Pinpoint the cell where the given text exists, returning its (x, y) midpoint coordinate. 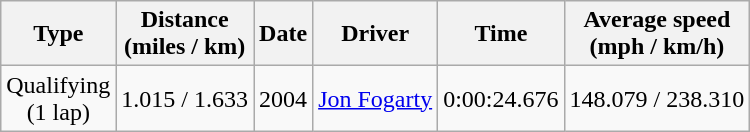
Average speed(mph / km/h) (657, 34)
Distance(miles / km) (185, 34)
Time (501, 34)
Type (58, 34)
Date (284, 34)
2004 (284, 98)
Jon Fogarty (376, 98)
0:00:24.676 (501, 98)
Driver (376, 34)
1.015 / 1.633 (185, 98)
Qualifying(1 lap) (58, 98)
148.079 / 238.310 (657, 98)
